Detect which cell encompasses the target text, then output its [X, Y] center coordinate. 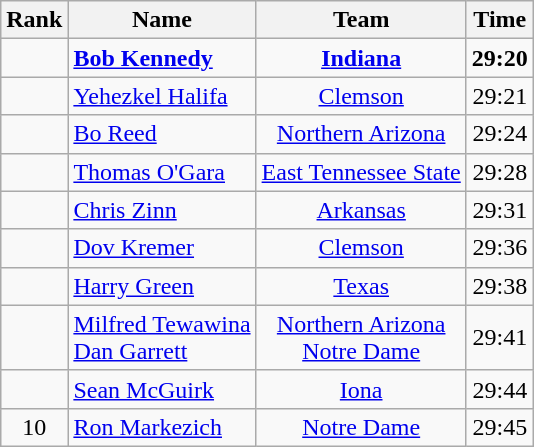
29:20 [500, 58]
Team [361, 20]
Time [500, 20]
East Tennessee State [361, 172]
Ron Markezich [162, 427]
29:45 [500, 427]
Name [162, 20]
Northern ArizonaNotre Dame [361, 338]
29:36 [500, 248]
Milfred Tewawina Dan Garrett [162, 338]
Arkansas [361, 210]
Bob Kennedy [162, 58]
Dov Kremer [162, 248]
Thomas O'Gara [162, 172]
29:21 [500, 96]
Yehezkel Halifa [162, 96]
Texas [361, 286]
29:31 [500, 210]
Chris Zinn [162, 210]
Notre Dame [361, 427]
29:41 [500, 338]
10 [34, 427]
Northern Arizona [361, 134]
Harry Green [162, 286]
Sean McGuirk [162, 389]
29:38 [500, 286]
Iona [361, 389]
29:28 [500, 172]
29:44 [500, 389]
Rank [34, 20]
Indiana [361, 58]
Bo Reed [162, 134]
29:24 [500, 134]
